From the cell containing the given text, extract its center point as [X, Y] coordinate. 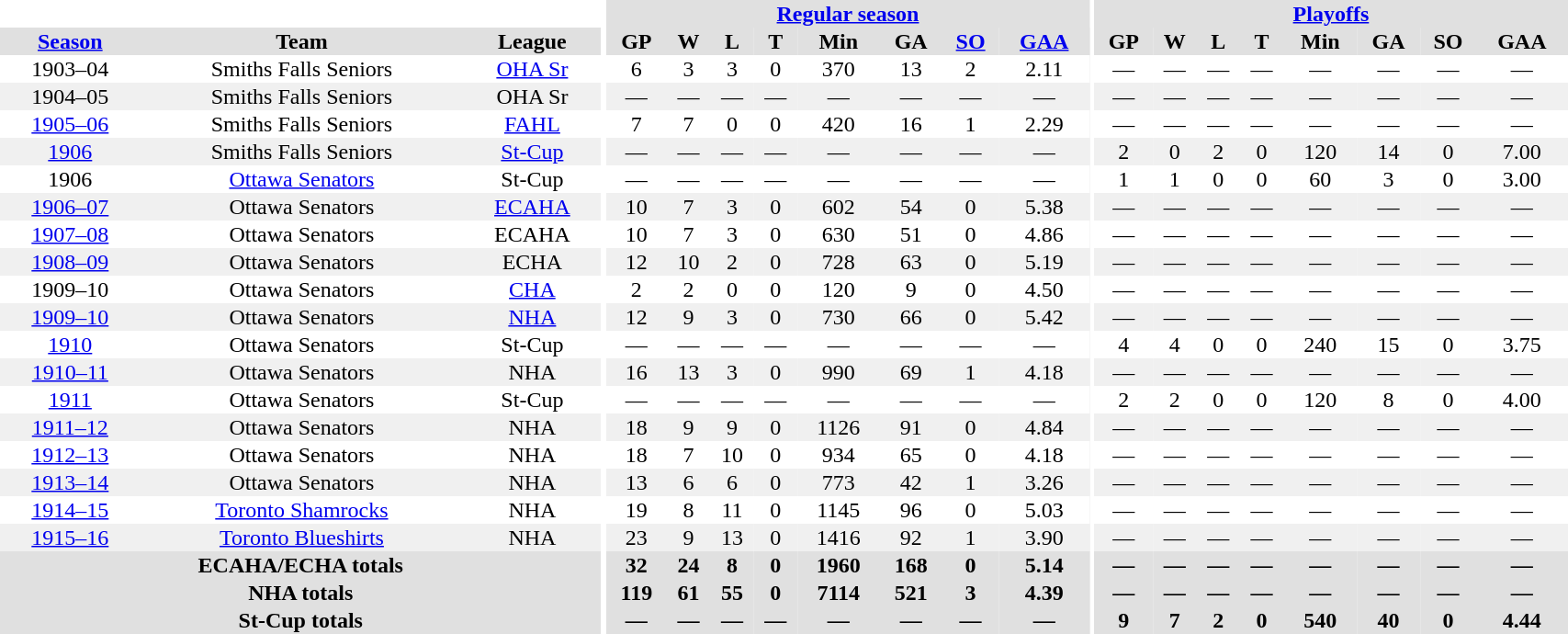
1907–08 [70, 234]
4.84 [1043, 427]
1960 [838, 565]
3.75 [1521, 345]
1908–09 [70, 262]
1913–14 [70, 482]
14 [1388, 152]
4.39 [1043, 593]
7114 [838, 593]
4.50 [1043, 289]
934 [838, 455]
1903–04 [70, 69]
63 [910, 262]
630 [838, 234]
3.00 [1521, 179]
League [532, 41]
92 [910, 538]
15 [1388, 345]
1912–13 [70, 455]
11 [731, 510]
1416 [838, 538]
4.86 [1043, 234]
66 [910, 317]
1911 [70, 400]
2.11 [1043, 69]
Toronto Shamrocks [302, 510]
61 [689, 593]
1911–12 [70, 427]
168 [910, 565]
540 [1320, 620]
19 [637, 510]
Regular season [848, 14]
240 [1320, 345]
54 [910, 207]
521 [910, 593]
5.19 [1043, 262]
65 [910, 455]
1905–06 [70, 124]
Toronto Blueshirts [302, 538]
23 [637, 538]
119 [637, 593]
24 [689, 565]
728 [838, 262]
5.42 [1043, 317]
370 [838, 69]
730 [838, 317]
ECAHA/ECHA totals [301, 565]
5.03 [1043, 510]
990 [838, 372]
40 [1388, 620]
60 [1320, 179]
5.38 [1043, 207]
7.00 [1521, 152]
51 [910, 234]
69 [910, 372]
ECHA [532, 262]
42 [910, 482]
1904–05 [70, 96]
Season [70, 41]
Team [302, 41]
1914–15 [70, 510]
1906–07 [70, 207]
32 [637, 565]
420 [838, 124]
1910 [70, 345]
Playoffs [1330, 14]
91 [910, 427]
4.44 [1521, 620]
1145 [838, 510]
96 [910, 510]
3.26 [1043, 482]
CHA [532, 289]
602 [838, 207]
3.90 [1043, 538]
NHA totals [301, 593]
55 [731, 593]
1126 [838, 427]
FAHL [532, 124]
1910–11 [70, 372]
1915–16 [70, 538]
5.14 [1043, 565]
2.29 [1043, 124]
St-Cup totals [301, 620]
4.00 [1521, 400]
773 [838, 482]
